Determine the [X, Y] coordinate at the center of the cell enclosing the given text.  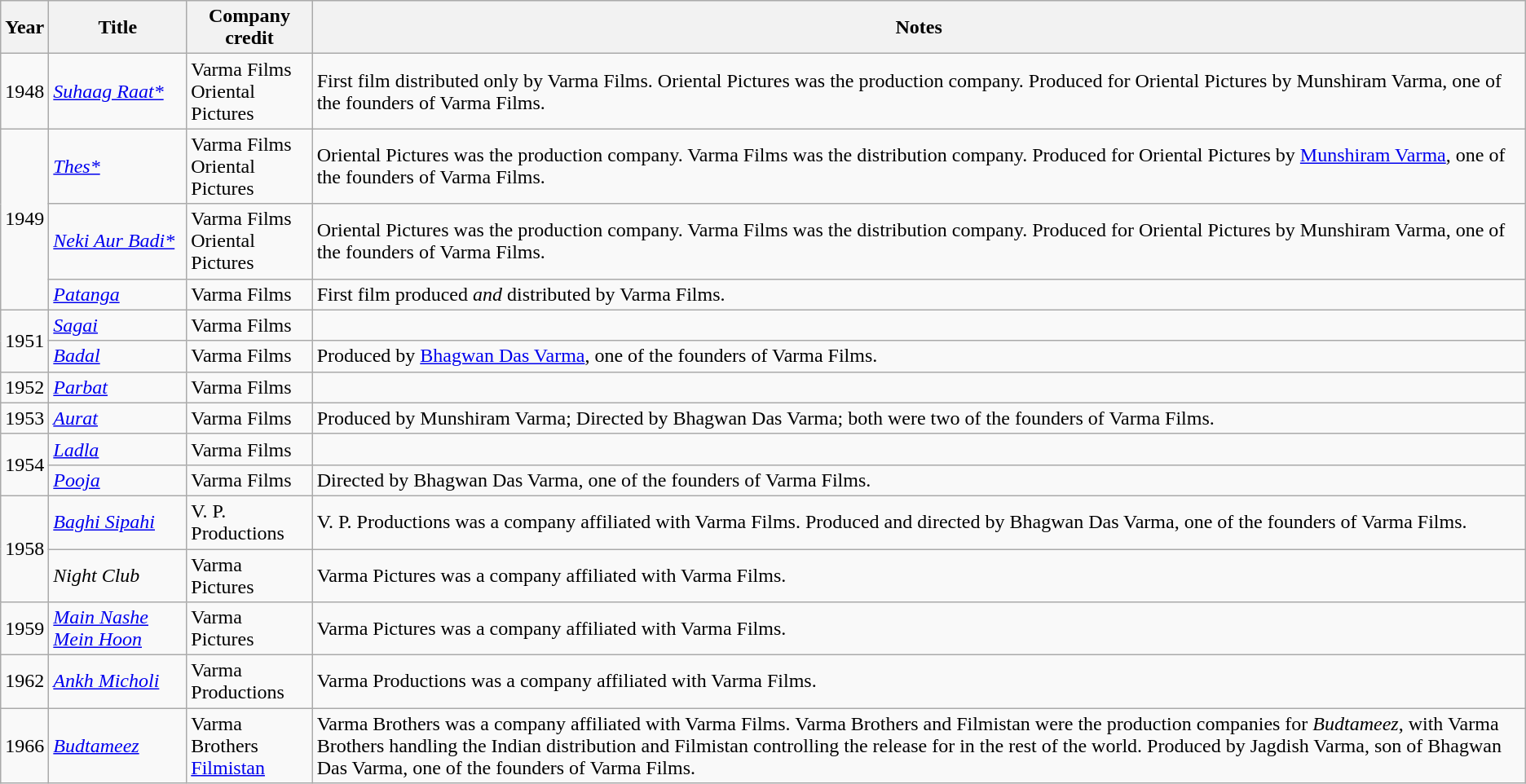
Produced by Munshiram Varma; Directed by Bhagwan Das Varma; both were two of the founders of Varma Films. [919, 418]
1959 [24, 629]
1953 [24, 418]
Year [24, 28]
Sagai [117, 325]
Title [117, 28]
V. P. Productions was a company affiliated with Varma Films. Produced and directed by Bhagwan Das Varma, one of the founders of Varma Films. [919, 522]
Notes [919, 28]
Pooja [117, 480]
1952 [24, 387]
Parbat [117, 387]
Patanga [117, 294]
Thes* [117, 166]
Produced by Bhagwan Das Varma, one of the founders of Varma Films. [919, 356]
Ladla [117, 449]
1951 [24, 341]
1949 [24, 219]
Varma BrothersFilmistan [249, 746]
First film produced and distributed by Varma Films. [919, 294]
Varma Productions [249, 681]
Baghi Sipahi [117, 522]
Badal [117, 356]
1962 [24, 681]
1966 [24, 746]
Main Nashe Mein Hoon [117, 629]
1954 [24, 465]
Budtameez [117, 746]
V. P. Productions [249, 522]
Night Club [117, 575]
Varma Productions was a company affiliated with Varma Films. [919, 681]
Suhaag Raat* [117, 91]
Ankh Micholi [117, 681]
Neki Aur Badi* [117, 241]
1948 [24, 91]
Directed by Bhagwan Das Varma, one of the founders of Varma Films. [919, 480]
Aurat [117, 418]
Company credit [249, 28]
1958 [24, 548]
